Search for the cell housing the specified text and yield its [X, Y] center coordinate. 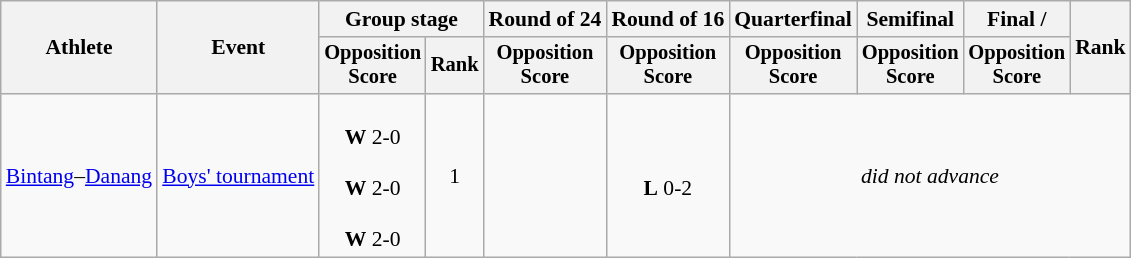
Final / [1016, 19]
Boys' tournament [238, 176]
W 2-0 W 2-0 W 2-0 [372, 176]
Event [238, 48]
Group stage [401, 19]
L 0-2 [668, 176]
1 [455, 176]
Athlete [79, 48]
did not advance [930, 176]
Round of 16 [668, 19]
Quarterfinal [793, 19]
Semifinal [910, 19]
Bintang–Danang [79, 176]
Round of 24 [544, 19]
